Scan for the cell matching the given text and deliver its (x, y) coordinate at center. 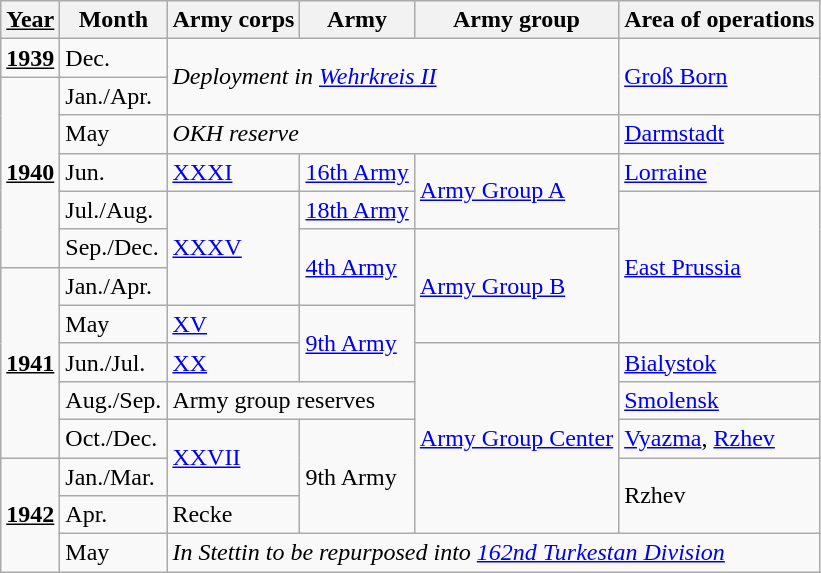
Army Group A (516, 191)
18th Army (357, 210)
Army corps (234, 20)
Smolensk (720, 400)
Oct./Dec. (114, 438)
XXXV (234, 248)
1940 (30, 172)
Sep./Dec. (114, 248)
XV (234, 324)
Jun. (114, 172)
4th Army (357, 267)
1942 (30, 515)
Army group reserves (290, 400)
Army group (516, 20)
Bialystok (720, 362)
Year (30, 20)
Rzhev (720, 496)
Army Group Center (516, 438)
Jul./Aug. (114, 210)
XXVII (234, 457)
Darmstadt (720, 134)
1941 (30, 362)
Army Group B (516, 286)
1939 (30, 58)
Army (357, 20)
Month (114, 20)
OKH reserve (393, 134)
Aug./Sep. (114, 400)
16th Army (357, 172)
XXXI (234, 172)
In Stettin to be repurposed into 162nd Turkestan Division (494, 553)
Deployment in Wehrkreis II (393, 77)
Jun./Jul. (114, 362)
XX (234, 362)
Dec. (114, 58)
Groß Born (720, 77)
Vyazma, Rzhev (720, 438)
Area of operations (720, 20)
Recke (234, 515)
Lorraine (720, 172)
East Prussia (720, 267)
Jan./Mar. (114, 477)
Apr. (114, 515)
